Find where the given text appears and provide that cell's center as (X, Y) coordinate. 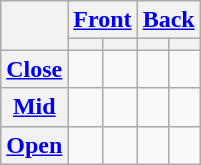
Back (168, 20)
Open (34, 145)
Front (102, 20)
Mid (34, 107)
Close (34, 69)
